For the text-containing cell, return its midpoint in [x, y] coordinate format. 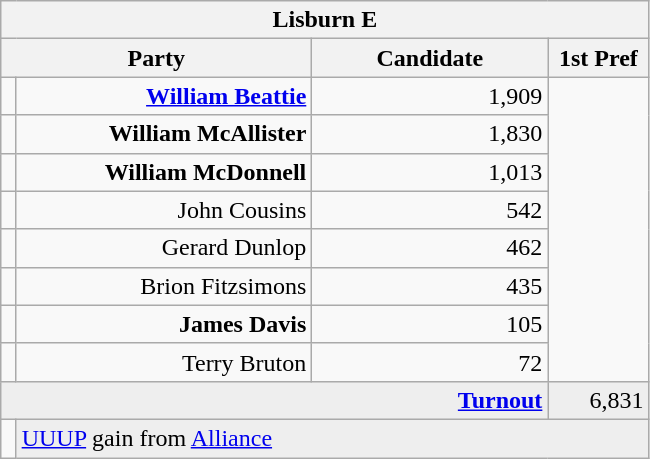
James Davis [164, 324]
Terry Bruton [164, 362]
Brion Fitzsimons [164, 286]
72 [430, 362]
435 [430, 286]
1,830 [430, 134]
William McDonnell [164, 172]
UUUP gain from Alliance [332, 438]
Turnout [274, 400]
105 [430, 324]
Gerard Dunlop [164, 248]
Lisburn E [325, 20]
1st Pref [598, 58]
Party [156, 58]
1,013 [430, 172]
William Beattie [164, 96]
542 [430, 210]
John Cousins [164, 210]
462 [430, 248]
Candidate [430, 58]
William McAllister [164, 134]
1,909 [430, 96]
6,831 [598, 400]
